Locate the cell with the specified text and output its (x, y) center coordinate. 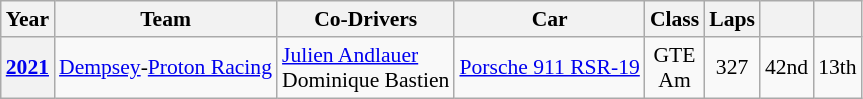
Class (674, 19)
Car (549, 19)
13th (838, 68)
Porsche 911 RSR-19 (549, 68)
Julien Andlauer Dominique Bastien (366, 68)
Team (166, 19)
42nd (786, 68)
327 (732, 68)
2021 (28, 68)
GTEAm (674, 68)
Dempsey-Proton Racing (166, 68)
Year (28, 19)
Laps (732, 19)
Co-Drivers (366, 19)
